Capture the cell that displays the provided text and extract its (X, Y) central coordinate. 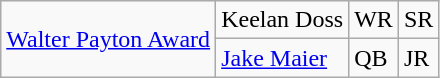
QB (374, 58)
Jake Maier (282, 58)
SR (418, 20)
WR (374, 20)
Walter Payton Award (108, 39)
JR (418, 58)
Keelan Doss (282, 20)
